Identify which cell holds the provided text, then report its (x, y) central coordinate. 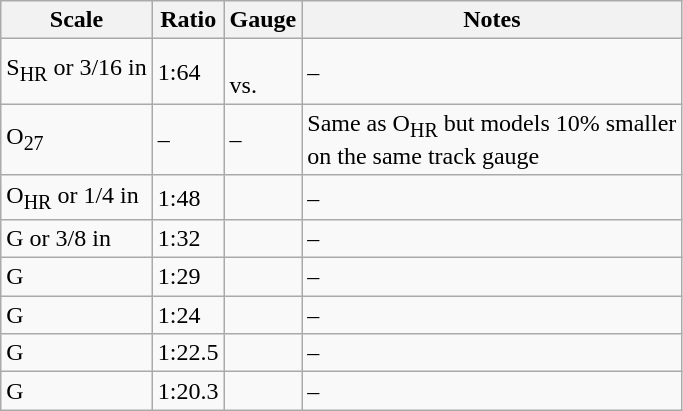
Notes (492, 20)
SHR or 3/16 in (77, 72)
Scale (77, 20)
Same as OHR but models 10% smalleron the same track gauge (492, 140)
1:29 (188, 277)
1:32 (188, 239)
vs. (263, 72)
1:64 (188, 72)
Ratio (188, 20)
OHR or 1/4 in (77, 197)
O27 (77, 140)
1:22.5 (188, 353)
1:20.3 (188, 391)
1:24 (188, 315)
G or 3/8 in (77, 239)
Gauge (263, 20)
1:48 (188, 197)
